Scan for the cell matching the given text and deliver its [x, y] coordinate at center. 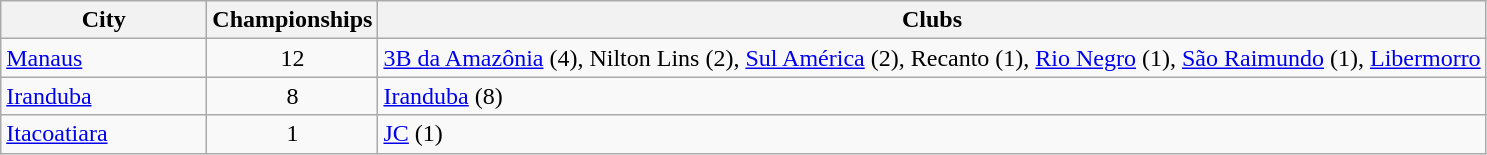
Championships [292, 20]
12 [292, 58]
8 [292, 96]
Iranduba [104, 96]
City [104, 20]
Manaus [104, 58]
Iranduba (8) [932, 96]
1 [292, 134]
Itacoatiara [104, 134]
3B da Amazônia (4), Nilton Lins (2), Sul América (2), Recanto (1), Rio Negro (1), São Raimundo (1), Libermorro [932, 58]
JC (1) [932, 134]
Clubs [932, 20]
